For the text-containing cell, return its midpoint in [X, Y] coordinate format. 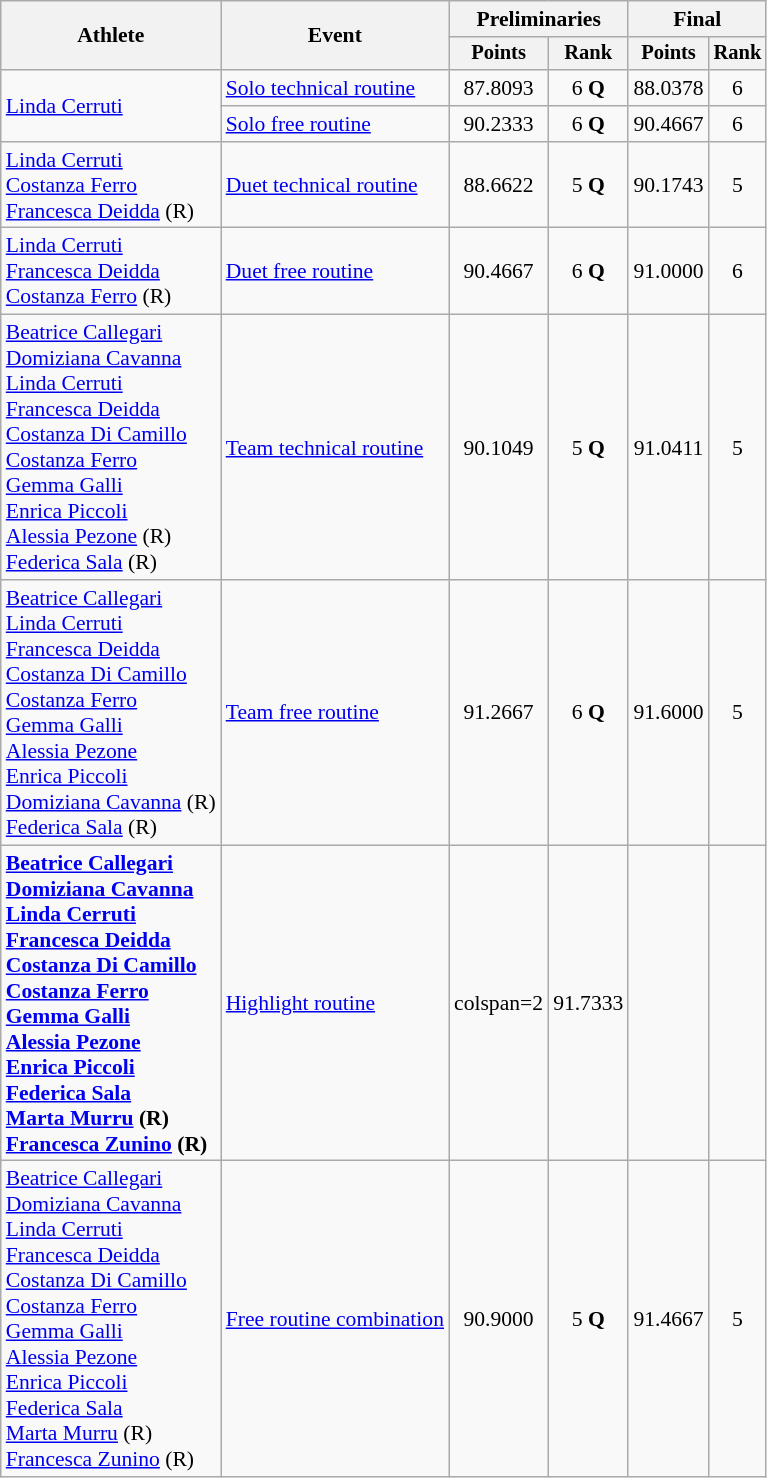
88.0378 [668, 88]
Athlete [111, 36]
Team free routine [335, 712]
Linda CerrutiCostanza FerroFrancesca Deidda (R) [111, 186]
90.2333 [498, 124]
Linda Cerruti [111, 106]
Linda CerrutiFrancesca DeiddaCostanza Ferro (R) [111, 272]
91.4667 [668, 1319]
91.7333 [588, 1003]
87.8093 [498, 88]
Solo technical routine [335, 88]
Preliminaries [538, 19]
Duet technical routine [335, 186]
Final [697, 19]
91.0411 [668, 448]
Highlight routine [335, 1003]
91.6000 [668, 712]
colspan=2 [498, 1003]
88.6622 [498, 186]
Duet free routine [335, 272]
Free routine combination [335, 1319]
Event [335, 36]
91.2667 [498, 712]
90.1049 [498, 448]
90.9000 [498, 1319]
Team technical routine [335, 448]
90.1743 [668, 186]
Solo free routine [335, 124]
91.0000 [668, 272]
